Output the [X, Y] coordinate of the center of the cell containing the given text.  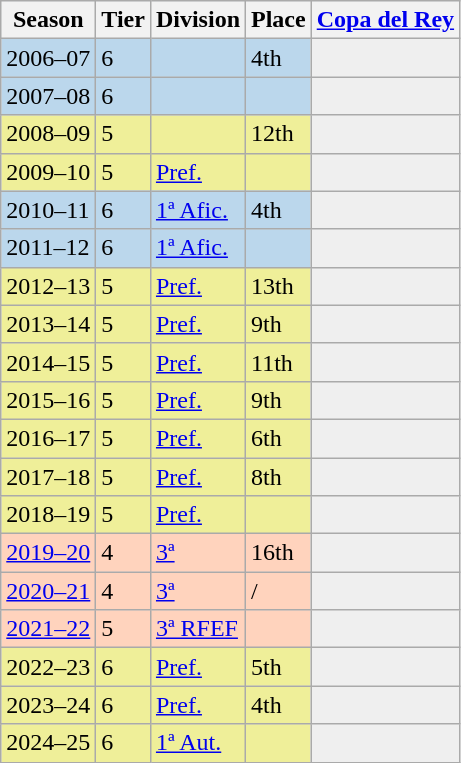
2021–22 [48, 629]
2017–18 [48, 477]
3ª RFEF [198, 629]
2008–09 [48, 134]
Division [198, 20]
2014–15 [48, 362]
2024–25 [48, 743]
2013–14 [48, 324]
6th [279, 438]
Season [48, 20]
2023–24 [48, 705]
Place [279, 20]
2006–07 [48, 58]
2011–12 [48, 248]
16th [279, 553]
13th [279, 286]
8th [279, 477]
11th [279, 362]
2020–21 [48, 591]
2019–20 [48, 553]
2018–19 [48, 515]
Tier [124, 20]
/ [279, 591]
Copa del Rey [385, 20]
5th [279, 667]
2015–16 [48, 400]
2009–10 [48, 172]
12th [279, 134]
2007–08 [48, 96]
1ª Aut. [198, 743]
2016–17 [48, 438]
2010–11 [48, 210]
2012–13 [48, 286]
2022–23 [48, 667]
